Output the [X, Y] coordinate of the center of the cell containing the given text.  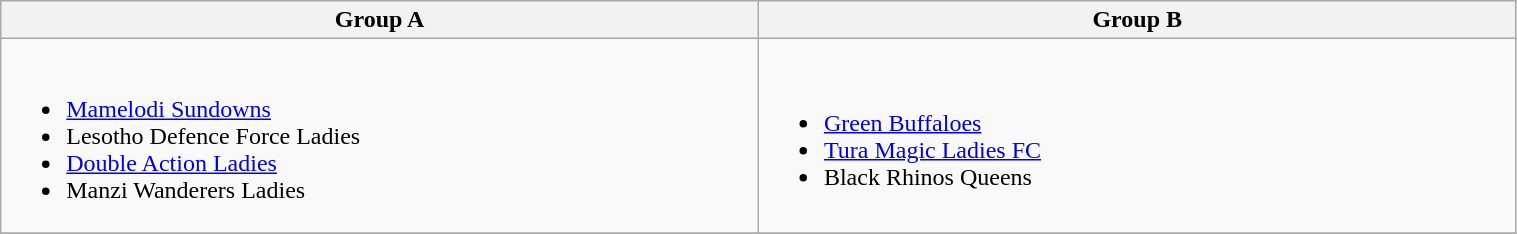
Group B [1137, 20]
Group A [380, 20]
Mamelodi Sundowns Lesotho Defence Force Ladies Double Action Ladies Manzi Wanderers Ladies [380, 136]
Green Buffaloes Tura Magic Ladies FC Black Rhinos Queens [1137, 136]
